From the cell containing the given text, extract its center point as (x, y) coordinate. 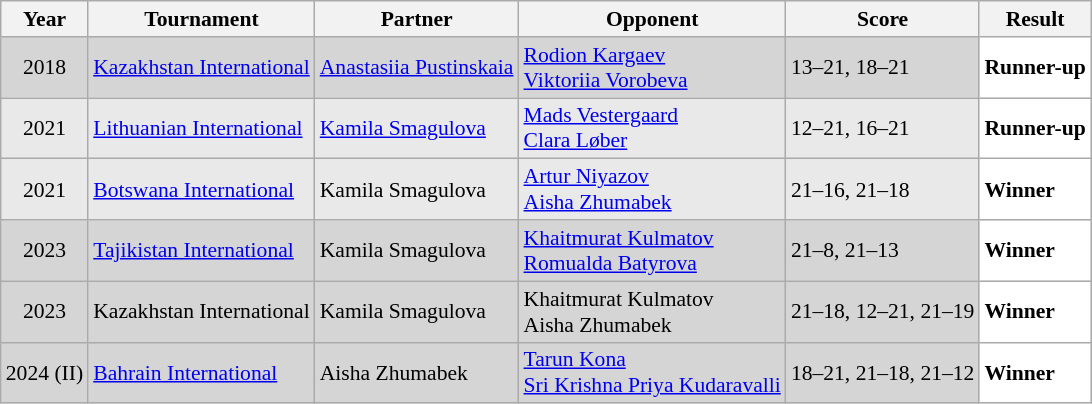
12–21, 16–21 (883, 128)
Partner (417, 19)
Rodion Kargaev Viktoriia Vorobeva (652, 68)
Opponent (652, 19)
Tournament (201, 19)
Khaitmurat Kulmatov Aisha Zhumabek (652, 312)
Tarun Kona Sri Krishna Priya Kudaravalli (652, 372)
Botswana International (201, 190)
21–16, 21–18 (883, 190)
Year (44, 19)
2018 (44, 68)
Bahrain International (201, 372)
2024 (II) (44, 372)
21–18, 12–21, 21–19 (883, 312)
Result (1034, 19)
Mads Vestergaard Clara Løber (652, 128)
Anastasiia Pustinskaia (417, 68)
Lithuanian International (201, 128)
Tajikistan International (201, 250)
Aisha Zhumabek (417, 372)
21–8, 21–13 (883, 250)
18–21, 21–18, 21–12 (883, 372)
13–21, 18–21 (883, 68)
Artur Niyazov Aisha Zhumabek (652, 190)
Score (883, 19)
Khaitmurat Kulmatov Romualda Batyrova (652, 250)
